Determine the (x, y) coordinate at the center of the cell enclosing the given text.  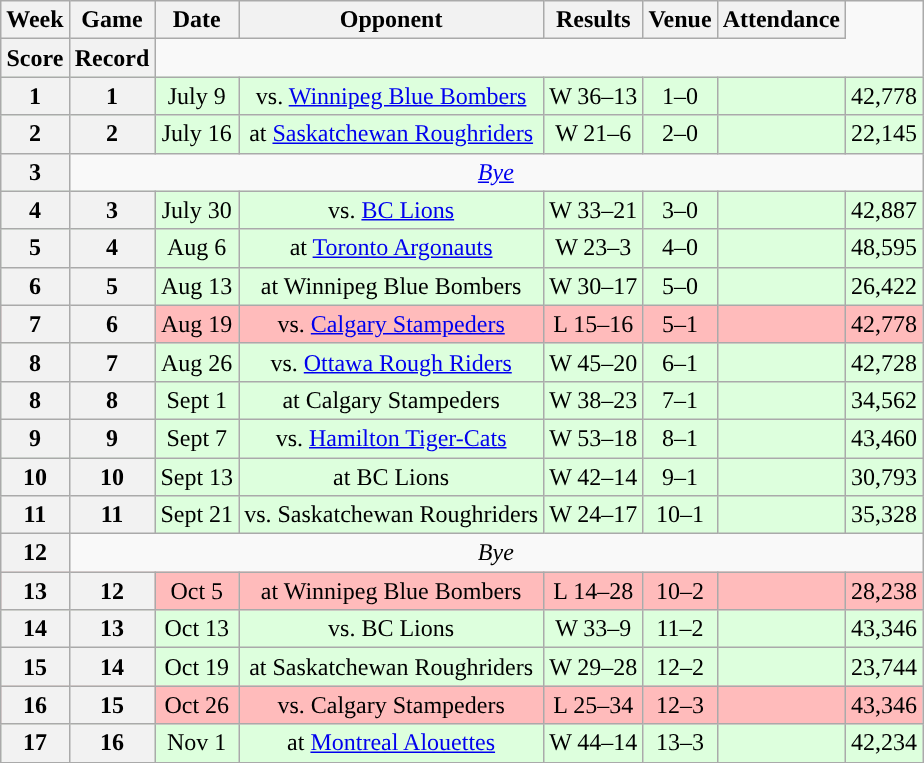
10–1 (680, 515)
Sept 1 (197, 400)
Score (35, 58)
Oct 19 (197, 667)
W 53–18 (594, 438)
Date (197, 20)
Oct 5 (197, 591)
W 21–6 (594, 134)
Record (112, 58)
12–2 (680, 667)
35,328 (884, 515)
W 45–20 (594, 362)
W 38–23 (594, 400)
W 42–14 (594, 477)
2–0 (680, 134)
Oct 26 (197, 705)
Sept 13 (197, 477)
4–0 (680, 248)
at Montreal Alouettes (392, 743)
W 29–28 (594, 667)
Results (594, 20)
23,744 (884, 667)
5–1 (680, 324)
Sept 21 (197, 515)
at Calgary Stampeders (392, 400)
5–0 (680, 286)
W 30–17 (594, 286)
Aug 6 (197, 248)
W 36–13 (594, 96)
9–1 (680, 477)
at BC Lions (392, 477)
Attendance (781, 20)
Week (35, 20)
17 (35, 743)
July 16 (197, 134)
vs. Hamilton Tiger-Cats (392, 438)
10–2 (680, 591)
Aug 13 (197, 286)
vs. Winnipeg Blue Bombers (392, 96)
3–0 (680, 210)
Opponent (392, 20)
13–3 (680, 743)
8–1 (680, 438)
vs. Ottawa Rough Riders (392, 362)
42,887 (884, 210)
1–0 (680, 96)
22,145 (884, 134)
L 25–34 (594, 705)
at Toronto Argonauts (392, 248)
34,562 (884, 400)
W 33–21 (594, 210)
Aug 26 (197, 362)
Aug 19 (197, 324)
Game (112, 20)
48,595 (884, 248)
43,460 (884, 438)
W 24–17 (594, 515)
July 30 (197, 210)
Sept 7 (197, 438)
W 33–9 (594, 629)
July 9 (197, 96)
12–3 (680, 705)
42,234 (884, 743)
Venue (680, 20)
7–1 (680, 400)
11–2 (680, 629)
Nov 1 (197, 743)
42,728 (884, 362)
28,238 (884, 591)
L 14–28 (594, 591)
Oct 13 (197, 629)
vs. Saskatchewan Roughriders (392, 515)
30,793 (884, 477)
L 15–16 (594, 324)
26,422 (884, 286)
6–1 (680, 362)
W 44–14 (594, 743)
W 23–3 (594, 248)
